From the cell containing the given text, extract its center point as (x, y) coordinate. 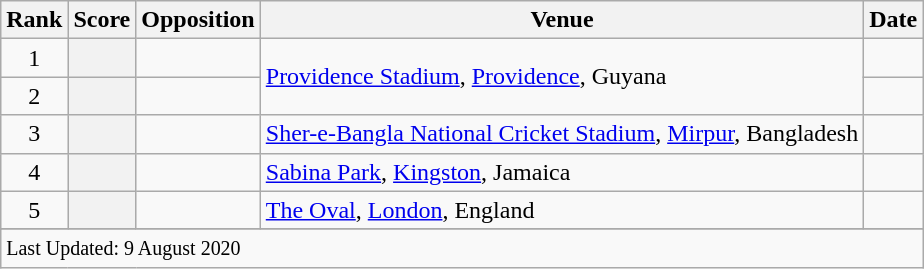
Sher-e-Bangla National Cricket Stadium, Mirpur, Bangladesh (562, 134)
4 (34, 172)
The Oval, London, England (562, 210)
Opposition (198, 20)
2 (34, 96)
Sabina Park, Kingston, Jamaica (562, 172)
3 (34, 134)
1 (34, 58)
Last Updated: 9 August 2020 (462, 248)
Providence Stadium, Providence, Guyana (562, 77)
Rank (34, 20)
Date (894, 20)
Venue (562, 20)
5 (34, 210)
Score (102, 20)
